Find where the given text appears and provide that cell's center as [X, Y] coordinate. 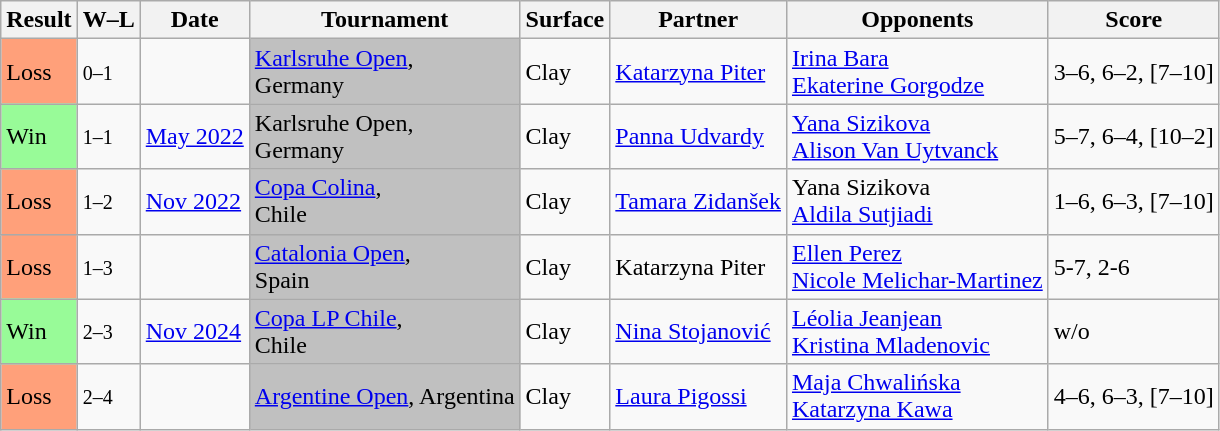
4–6, 6–3, [7–10] [1134, 396]
2–3 [108, 332]
Argentine Open, Argentina [384, 396]
May 2022 [194, 136]
1–2 [108, 202]
Nov 2022 [194, 202]
Yana Sizikova Aldila Sutjiadi [917, 202]
Date [194, 20]
Partner [698, 20]
W–L [108, 20]
1–1 [108, 136]
Panna Udvardy [698, 136]
2–4 [108, 396]
Tournament [384, 20]
Ellen Perez Nicole Melichar-Martinez [917, 266]
Surface [565, 20]
Score [1134, 20]
Maja Chwalińska Katarzyna Kawa [917, 396]
w/o [1134, 332]
1–3 [108, 266]
Result [39, 20]
Catalonia Open, Spain [384, 266]
1–6, 6–3, [7–10] [1134, 202]
Tamara Zidanšek [698, 202]
Nov 2024 [194, 332]
Léolia Jeanjean Kristina Mladenovic [917, 332]
5–7, 6–4, [10–2] [1134, 136]
Irina Bara Ekaterine Gorgodze [917, 72]
Yana Sizikova Alison Van Uytvanck [917, 136]
5-7, 2-6 [1134, 266]
Copa LP Chile, Chile [384, 332]
3–6, 6–2, [7–10] [1134, 72]
Opponents [917, 20]
Laura Pigossi [698, 396]
Copa Colina, Chile [384, 202]
Nina Stojanović [698, 332]
0–1 [108, 72]
